Provide the (X, Y) coordinate of the cell's center where the given text is located.  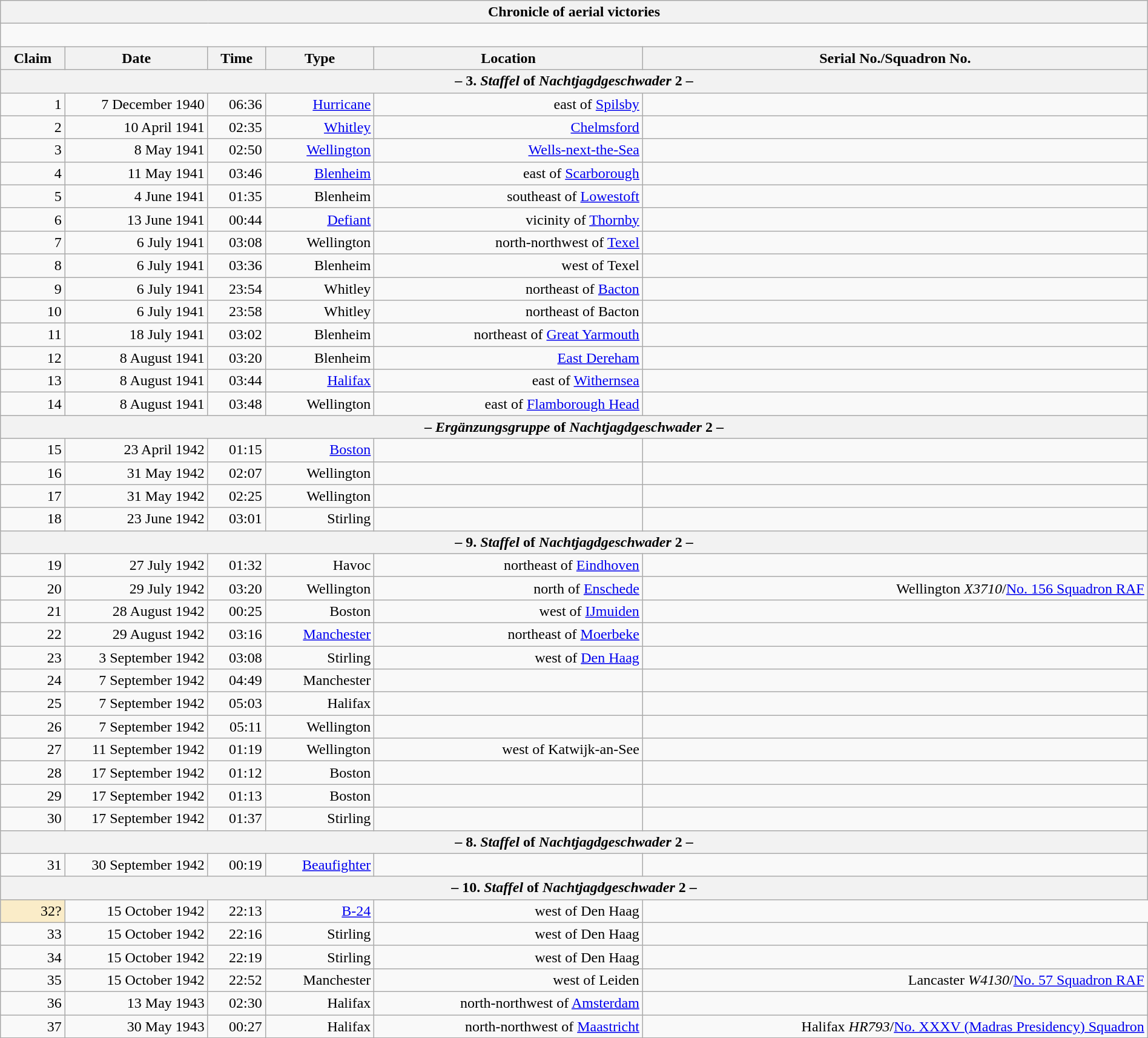
East Dereham (509, 358)
04:49 (236, 681)
17 (33, 496)
00:19 (236, 865)
northeast of Great Yarmouth (509, 335)
6 (33, 219)
2 (33, 127)
– 9. Staffel of Nachtjagdgeschwader 2 – (574, 542)
18 July 1941 (136, 335)
02:25 (236, 496)
3 (33, 150)
north-northwest of Amsterdam (509, 1003)
19 (33, 565)
east of Flamborough Head (509, 404)
30 (33, 819)
20 (33, 588)
4 (33, 173)
22:13 (236, 911)
28 August 1942 (136, 611)
00:27 (236, 1026)
east of Withernsea (509, 381)
37 (33, 1026)
35 (33, 980)
02:50 (236, 150)
34 (33, 957)
22:52 (236, 980)
28 (33, 773)
24 (33, 681)
9 (33, 289)
Chronicle of aerial victories (574, 12)
11 (33, 335)
33 (33, 934)
22:19 (236, 957)
10 April 1941 (136, 127)
03:44 (236, 381)
23:54 (236, 289)
22 (33, 634)
01:12 (236, 773)
21 (33, 611)
02:30 (236, 1003)
32? (33, 911)
00:44 (236, 219)
– 10. Staffel of Nachtjagdgeschwader 2 – (574, 888)
02:35 (236, 127)
11 May 1941 (136, 173)
east of Spilsby (509, 104)
30 September 1942 (136, 865)
8 (33, 265)
23 April 1942 (136, 450)
00:25 (236, 611)
north-northwest of Maastricht (509, 1026)
Claim (33, 58)
25 (33, 704)
Lancaster W4130/No. 57 Squadron RAF (895, 980)
B-24 (320, 911)
03:02 (236, 335)
5 (33, 196)
Location (509, 58)
06:36 (236, 104)
southeast of Lowestoft (509, 196)
30 May 1943 (136, 1026)
north-northwest of Texel (509, 242)
27 July 1942 (136, 565)
3 September 1942 (136, 657)
10 (33, 312)
Wells-next-the-Sea (509, 150)
29 (33, 796)
Beaufighter (320, 865)
Time (236, 58)
01:35 (236, 196)
01:37 (236, 819)
1 (33, 104)
14 (33, 404)
16 (33, 473)
23:58 (236, 312)
Havoc (320, 565)
29 July 1942 (136, 588)
36 (33, 1003)
12 (33, 358)
01:15 (236, 450)
23 (33, 657)
05:03 (236, 704)
Chelmsford (509, 127)
15 (33, 450)
– 8. Staffel of Nachtjagdgeschwader 2 – (574, 842)
23 June 1942 (136, 519)
east of Scarborough (509, 173)
01:13 (236, 796)
Date (136, 58)
27 (33, 750)
Hurricane (320, 104)
11 September 1942 (136, 750)
Wellington X3710/No. 156 Squadron RAF (895, 588)
01:32 (236, 565)
Halifax HR793/No. XXXV (Madras Presidency) Squadron (895, 1026)
northeast of Moerbeke (509, 634)
vicinity of Thornby (509, 219)
west of IJmuiden (509, 611)
7 December 1940 (136, 104)
8 May 1941 (136, 150)
– Ergänzungsgruppe of Nachtjagdgeschwader 2 – (574, 427)
– 3. Staffel of Nachtjagdgeschwader 2 – (574, 81)
22:16 (236, 934)
29 August 1942 (136, 634)
Serial No./Squadron No. (895, 58)
Defiant (320, 219)
northeast of Eindhoven (509, 565)
31 (33, 865)
13 May 1943 (136, 1003)
west of Texel (509, 265)
west of Katwijk-an-See (509, 750)
03:01 (236, 519)
west of Leiden (509, 980)
13 June 1941 (136, 219)
Type (320, 58)
26 (33, 727)
03:46 (236, 173)
03:36 (236, 265)
north of Enschede (509, 588)
7 (33, 242)
18 (33, 519)
05:11 (236, 727)
13 (33, 381)
4 June 1941 (136, 196)
03:16 (236, 634)
03:48 (236, 404)
01:19 (236, 750)
02:07 (236, 473)
